Scan for the cell matching the given text and deliver its (X, Y) coordinate at center. 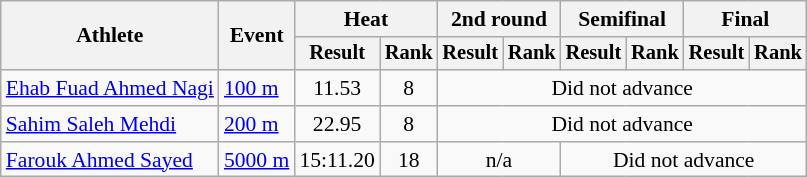
Ehab Fuad Ahmed Nagi (110, 88)
Sahim Saleh Mehdi (110, 124)
Athlete (110, 36)
Heat (366, 19)
22.95 (336, 124)
2nd round (498, 19)
Final (746, 19)
11.53 (336, 88)
100 m (256, 88)
Event (256, 36)
200 m (256, 124)
Semifinal (622, 19)
